For the text-containing cell, return its midpoint in [X, Y] coordinate format. 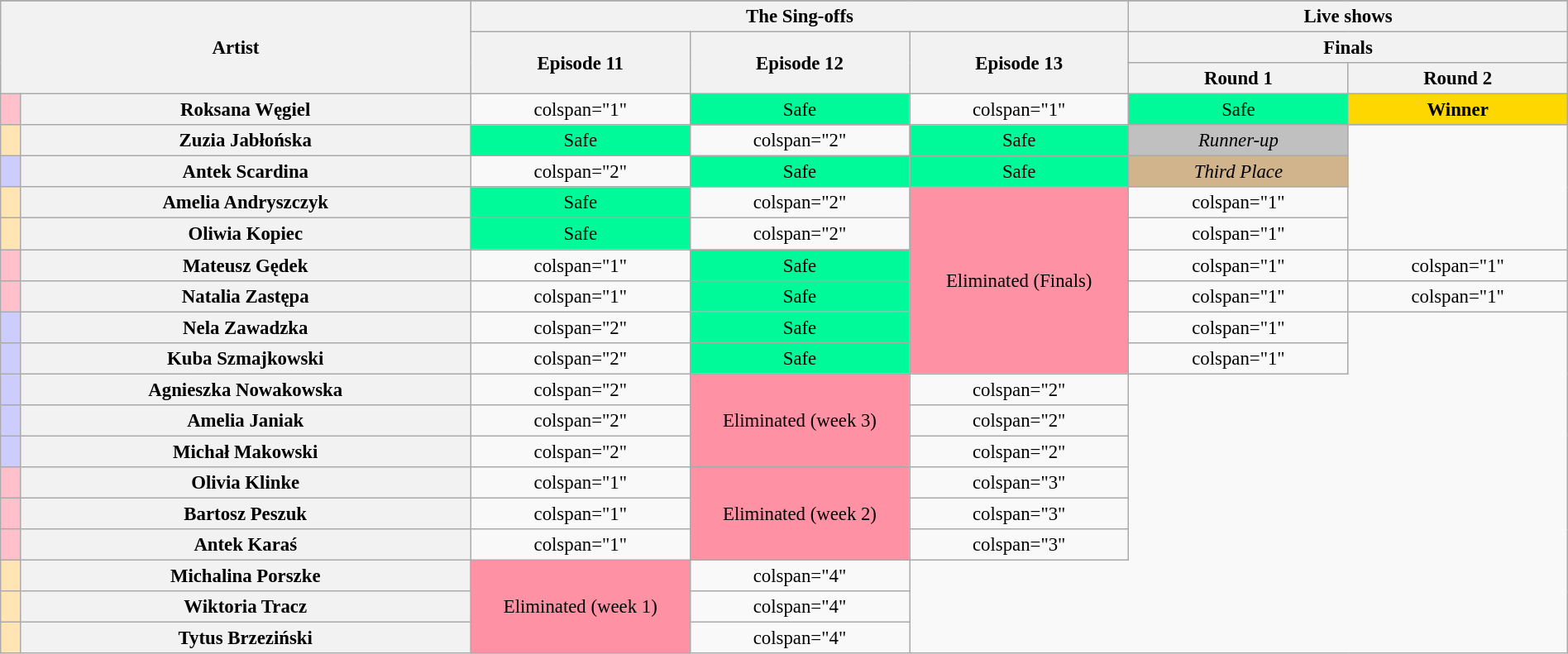
Zuzia Jabłońska [245, 141]
Natalia Zastępa [245, 296]
Kuba Szmajkowski [245, 358]
Third Place [1239, 172]
Episode 12 [799, 63]
Amelia Janiak [245, 421]
Finals [1348, 48]
Eliminated (week 2) [799, 514]
Episode 13 [1019, 63]
Olivia Klinke [245, 483]
Amelia Andryszczyk [245, 203]
Roksana Węgiel [245, 110]
Wiktoria Tracz [245, 607]
Live shows [1348, 17]
Oliwia Kopiec [245, 234]
Michalina Porszke [245, 576]
Michał Makowski [245, 451]
Eliminated (week 3) [799, 420]
Winner [1457, 110]
Antek Karaś [245, 545]
Nela Zawadzka [245, 327]
The Sing-offs [800, 17]
Artist [236, 48]
Eliminated (Finals) [1019, 280]
Runner-up [1239, 141]
Bartosz Peszuk [245, 513]
Eliminated (week 1) [581, 607]
Mateusz Gędek [245, 265]
Agnieszka Nowakowska [245, 389]
Round 2 [1457, 79]
Antek Scardina [245, 172]
Round 1 [1239, 79]
Episode 11 [581, 63]
Tytus Brzeziński [245, 638]
